Detect which cell encompasses the target text, then output its (x, y) center coordinate. 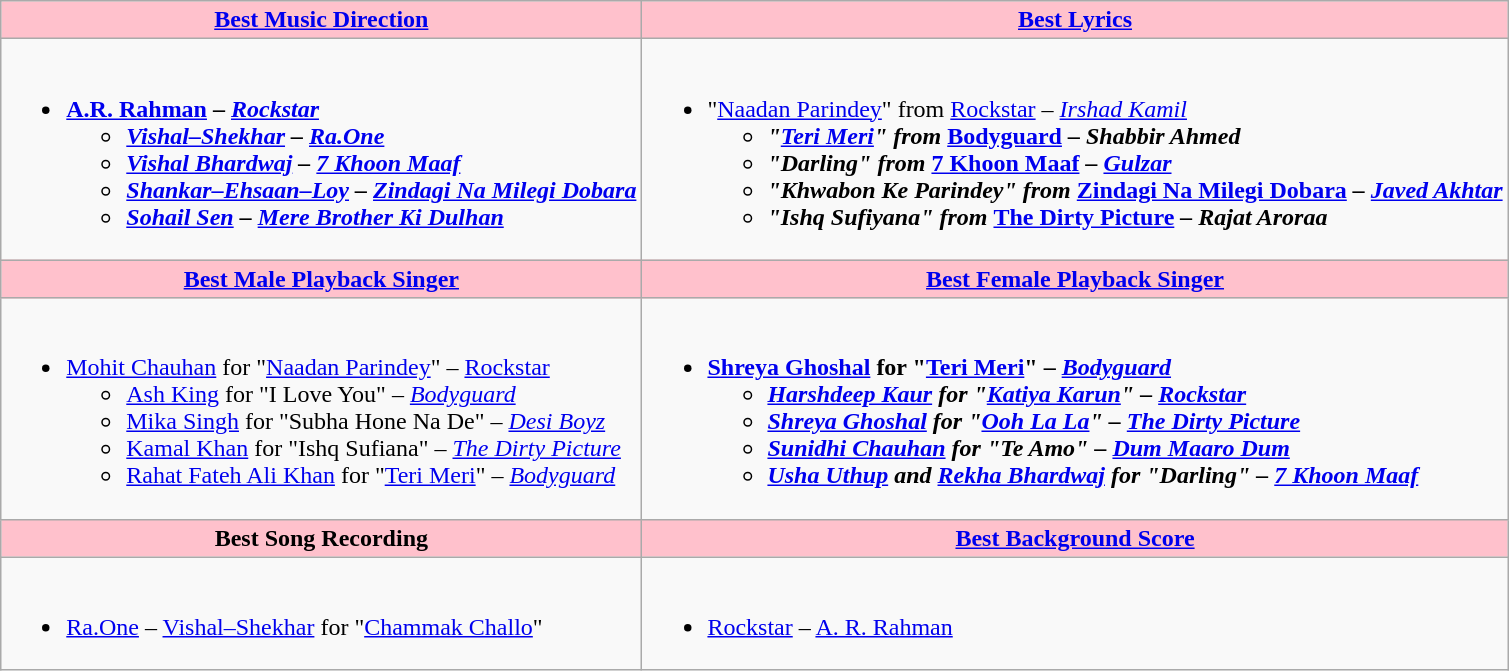
Best Song Recording (322, 538)
Best Male Playback Singer (322, 279)
Rockstar – A. R. Rahman (1075, 614)
Best Music Direction (322, 20)
Best Female Playback Singer (1075, 279)
Ra.One – Vishal–Shekhar for "Chammak Challo" (322, 614)
Best Background Score (1075, 538)
Best Lyrics (1075, 20)
